Output the [x, y] coordinate of the center of the cell containing the given text.  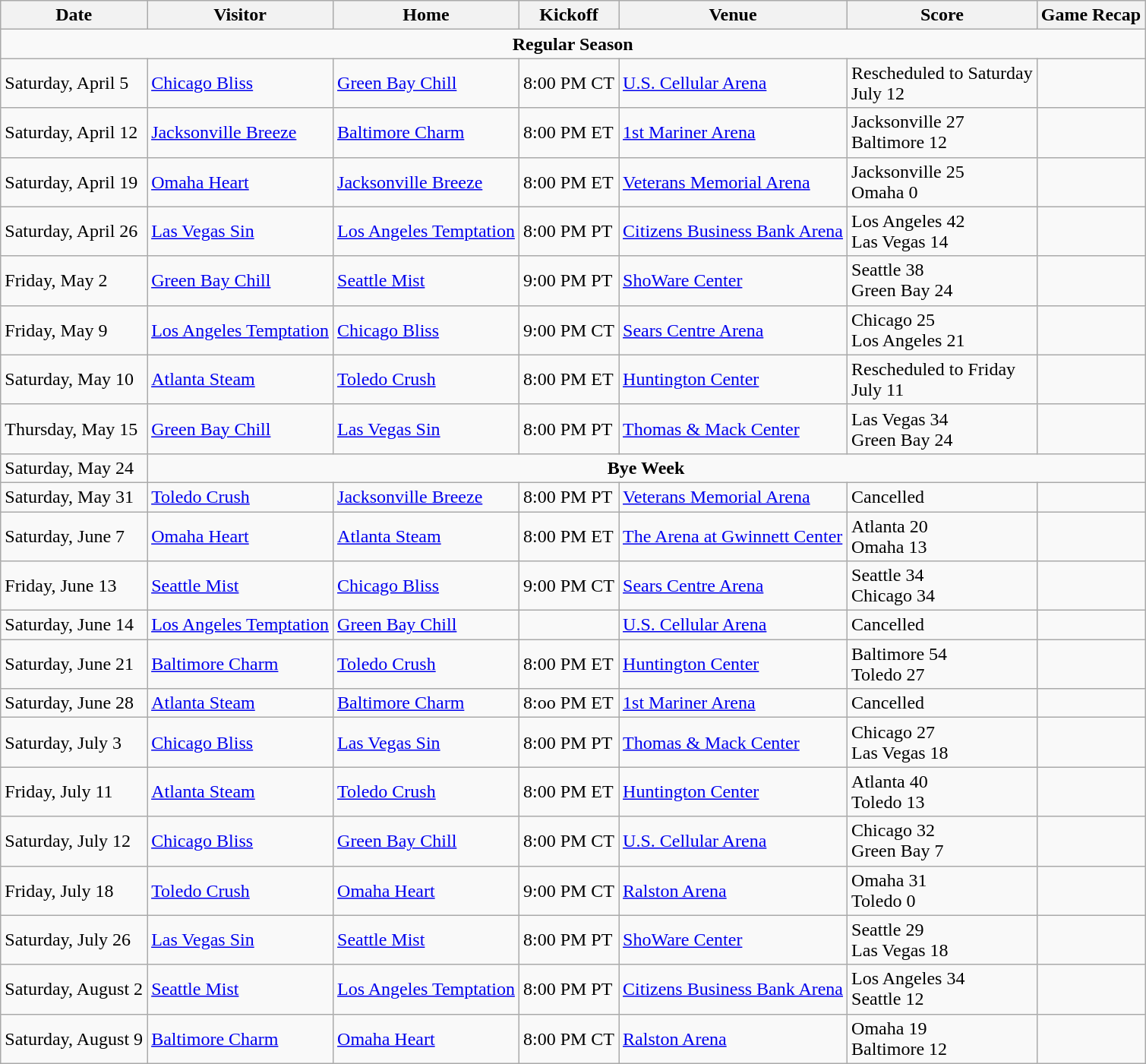
Saturday, April 12 [74, 132]
Saturday, August 9 [74, 1039]
Jacksonville 27Baltimore 12 [942, 132]
Game Recap [1091, 15]
Omaha 19Baltimore 12 [942, 1039]
Rescheduled to SaturdayJuly 12 [942, 84]
Date [74, 15]
Saturday, April 19 [74, 182]
Rescheduled to FridayJuly 11 [942, 380]
Jacksonville 25Omaha 0 [942, 182]
Los Angeles 34Seattle 12 [942, 989]
Friday, May 9 [74, 330]
Saturday, June 21 [74, 664]
Regular Season [573, 44]
Saturday, June 7 [74, 536]
Venue [734, 15]
Saturday, July 26 [74, 940]
Kickoff [568, 15]
Las Vegas 34Green Bay 24 [942, 428]
Omaha 31Toledo 0 [942, 890]
Saturday, May 24 [74, 468]
Saturday, August 2 [74, 989]
Chicago 27Las Vegas 18 [942, 743]
Friday, June 13 [74, 586]
Thursday, May 15 [74, 428]
Seattle 38Green Bay 24 [942, 281]
Saturday, May 31 [74, 497]
Chicago 32Green Bay 7 [942, 841]
Atlanta 20Omaha 13 [942, 536]
Saturday, July 3 [74, 743]
Atlanta 40Toledo 13 [942, 791]
Friday, May 2 [74, 281]
Los Angeles 42Las Vegas 14 [942, 231]
Visitor [240, 15]
Score [942, 15]
Saturday, July 12 [74, 841]
Friday, July 18 [74, 890]
Home [427, 15]
Baltimore 54Toledo 27 [942, 664]
Bye Week [646, 468]
Saturday, June 28 [74, 703]
Seattle 29Las Vegas 18 [942, 940]
Saturday, June 14 [74, 625]
Chicago 25Los Angeles 21 [942, 330]
Saturday, May 10 [74, 380]
9:00 PM PT [568, 281]
The Arena at Gwinnett Center [734, 536]
Friday, July 11 [74, 791]
8:oo PM ET [568, 703]
Saturday, April 26 [74, 231]
Saturday, April 5 [74, 84]
Seattle 34Chicago 34 [942, 586]
